Extract the (x, y) coordinate from the center of the cell holding the provided text.  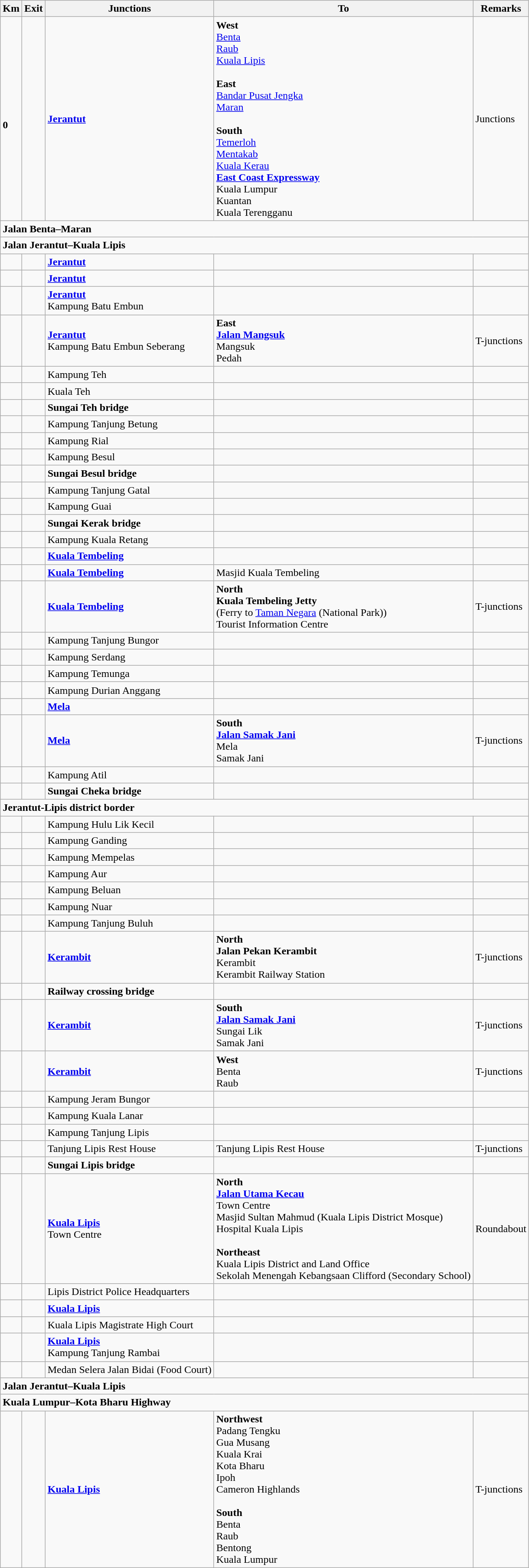
Kampung Atil (129, 774)
Lipis District Police Headquarters (129, 1292)
Kampung Kuala Retang (129, 540)
Sungai Kerak bridge (129, 523)
East Jalan MangsukMangsukPedah (343, 341)
Kuala Lipis Magistrate High Court (129, 1325)
Kuala LipisKampung Tanjung Rambai (129, 1347)
JerantutKampung Batu Embun (129, 301)
Railway crossing bridge (129, 991)
Kampung Temunga (129, 673)
West Benta Raub (343, 1071)
Kampung Serdang (129, 657)
Kampung Aur (129, 874)
Remarks (501, 9)
South Jalan Samak JaniSungai LikSamak Jani (343, 1025)
Kampung Kuala Lanar (129, 1116)
Exit (33, 9)
Kuala Lumpur–Kota Bharu Highway (264, 1402)
Kampung Teh (129, 374)
Kampung Beluan (129, 890)
Kampung Mempelas (129, 857)
Sungai Teh bridge (129, 407)
Northwest Padang Tengku Gua Musang Kuala Krai Kota Bharu Ipoh Cameron HighlandsSouth Benta Raub Bentong Kuala Lumpur (343, 1489)
Kampung Tanjung Lipis (129, 1132)
Jalan Benta–Maran (264, 229)
To (343, 9)
South Jalan Samak JaniMelaSamak Jani (343, 740)
Kampung Durian Anggang (129, 690)
Masjid Kuala Tembeling (343, 573)
Kampung Ganding (129, 841)
Sungai Besul bridge (129, 474)
Sungai Lipis bridge (129, 1165)
NorthJalan Pekan KerambitKerambitKerambit Railway Station (343, 957)
Jerantut-Lipis district border (264, 808)
Kampung Besul (129, 457)
Kampung Rial (129, 441)
Kampung Hulu Lik Kecil (129, 824)
Roundabout (501, 1229)
Km (11, 9)
Kampung Tanjung Bungor (129, 641)
Sungai Cheka bridge (129, 791)
NorthKuala Tembeling Jetty (Ferry to Taman Negara (National Park)) Tourist Information Centre (343, 607)
Kampung Nuar (129, 907)
Kampung Jeram Bungor (129, 1099)
Kampung Tanjung Betung (129, 424)
JerantutKampung Batu Embun Seberang (129, 341)
0 (11, 119)
Kuala LipisTown Centre (129, 1229)
Kuala Teh (129, 391)
Medan Selera Jalan Bidai (Food Court) (129, 1370)
Kampung Guai (129, 507)
Kampung Tanjung Gatal (129, 490)
West Benta Raub Kuala LipisEast Bandar Pusat Jengka MaranSouth Temerloh Mentakab Kuala Kerau East Coast ExpresswayKuala LumpurKuantanKuala Terengganu (343, 119)
Kampung Tanjung Buluh (129, 923)
